Capture the cell that displays the provided text and extract its (x, y) central coordinate. 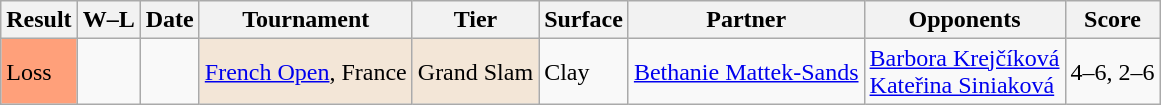
Opponents (964, 20)
Barbora Krejčíková Kateřina Siniaková (964, 72)
Partner (746, 20)
Result (39, 20)
Loss (39, 72)
Grand Slam (475, 72)
Tournament (306, 20)
French Open, France (306, 72)
W–L (108, 20)
4–6, 2–6 (1112, 72)
Surface (584, 20)
Tier (475, 20)
Bethanie Mattek-Sands (746, 72)
Score (1112, 20)
Date (170, 20)
Clay (584, 72)
